Pinpoint the cell where the given text exists, returning its (x, y) midpoint coordinate. 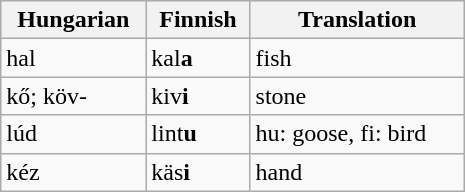
kő; köv- (74, 96)
Hungarian (74, 20)
lintu (198, 134)
stone (357, 96)
hal (74, 58)
Translation (357, 20)
fish (357, 58)
lúd (74, 134)
Finnish (198, 20)
kivi (198, 96)
kéz (74, 172)
käsi (198, 172)
hu: goose, fi: bird (357, 134)
hand (357, 172)
kala (198, 58)
